Extract the [X, Y] coordinate from the center of the cell holding the provided text.  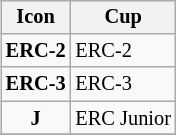
Cup [122, 17]
J [36, 118]
Icon [36, 17]
ERC Junior [122, 118]
